Identify which cell holds the provided text, then report its (x, y) central coordinate. 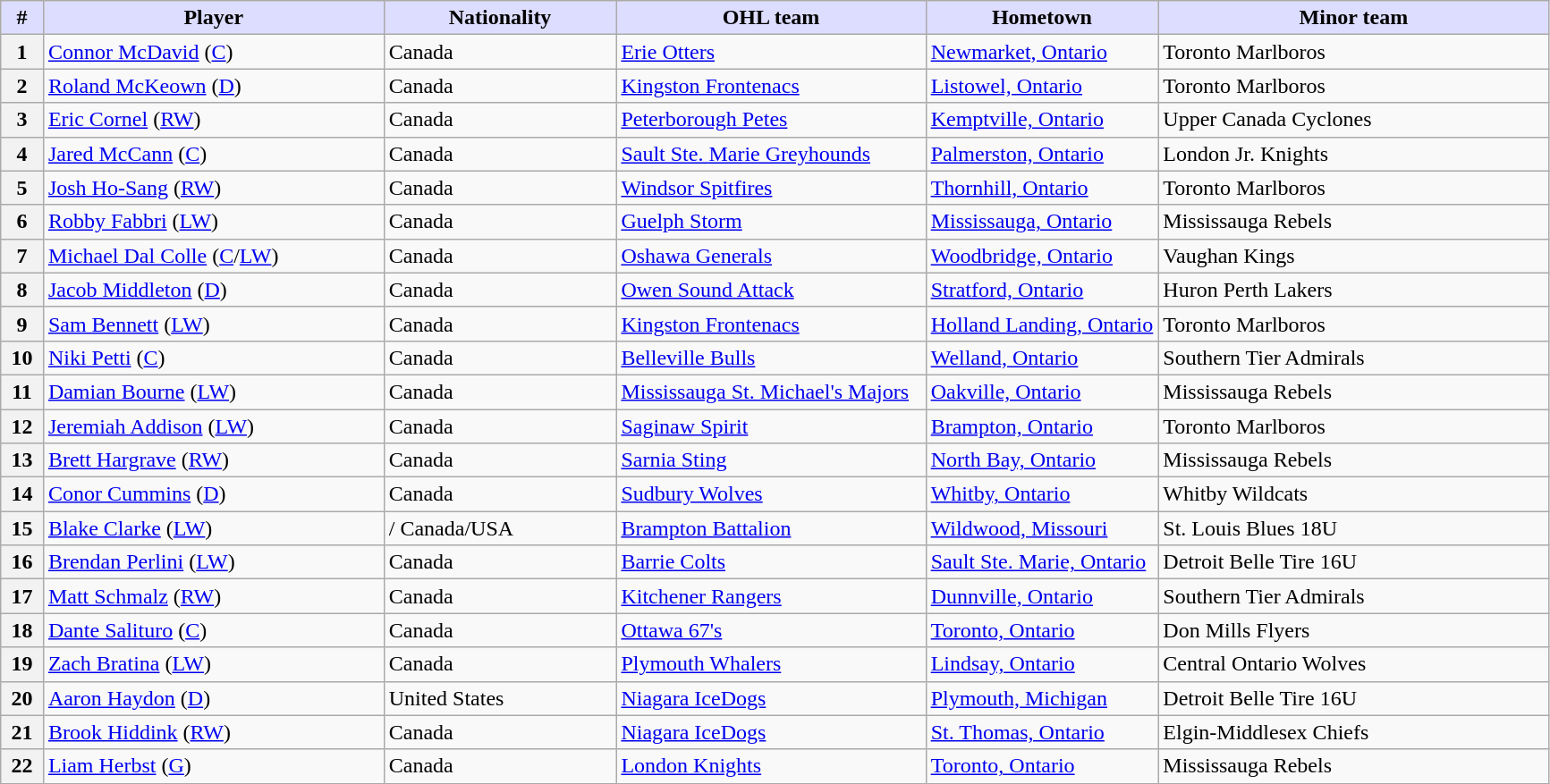
20 (22, 698)
Robby Fabbri (LW) (213, 222)
Erie Otters (771, 52)
/ Canada/USA (500, 528)
Ottawa 67's (771, 630)
Oakville, Ontario (1042, 392)
Liam Herbst (G) (213, 766)
4 (22, 154)
Connor McDavid (C) (213, 52)
18 (22, 630)
Stratford, Ontario (1042, 290)
7 (22, 256)
10 (22, 358)
St. Louis Blues 18U (1354, 528)
Woodbridge, Ontario (1042, 256)
22 (22, 766)
Owen Sound Attack (771, 290)
Wildwood, Missouri (1042, 528)
St. Thomas, Ontario (1042, 732)
Niki Petti (C) (213, 358)
2 (22, 86)
Mississauga, Ontario (1042, 222)
Sault Ste. Marie, Ontario (1042, 562)
11 (22, 392)
Roland McKeown (D) (213, 86)
Thornhill, Ontario (1042, 188)
16 (22, 562)
Jared McCann (C) (213, 154)
Huron Perth Lakers (1354, 290)
OHL team (771, 18)
6 (22, 222)
19 (22, 664)
Mississauga St. Michael's Majors (771, 392)
Peterborough Petes (771, 120)
Dante Salituro (C) (213, 630)
3 (22, 120)
Player (213, 18)
Sudbury Wolves (771, 494)
Jacob Middleton (D) (213, 290)
Whitby Wildcats (1354, 494)
Listowel, Ontario (1042, 86)
21 (22, 732)
Brett Hargrave (RW) (213, 460)
Lindsay, Ontario (1042, 664)
Upper Canada Cyclones (1354, 120)
Hometown (1042, 18)
Sarnia Sting (771, 460)
Michael Dal Colle (C/LW) (213, 256)
Welland, Ontario (1042, 358)
14 (22, 494)
Vaughan Kings (1354, 256)
Josh Ho-Sang (RW) (213, 188)
London Knights (771, 766)
12 (22, 426)
Brampton Battalion (771, 528)
Kitchener Rangers (771, 596)
Central Ontario Wolves (1354, 664)
Kemptville, Ontario (1042, 120)
Aaron Haydon (D) (213, 698)
Plymouth, Michigan (1042, 698)
Palmerston, Ontario (1042, 154)
Zach Bratina (LW) (213, 664)
13 (22, 460)
Conor Cummins (D) (213, 494)
Plymouth Whalers (771, 664)
Saginaw Spirit (771, 426)
15 (22, 528)
Jeremiah Addison (LW) (213, 426)
Nationality (500, 18)
Whitby, Ontario (1042, 494)
1 (22, 52)
Eric Cornel (RW) (213, 120)
Don Mills Flyers (1354, 630)
Sam Bennett (LW) (213, 324)
Minor team (1354, 18)
Dunnville, Ontario (1042, 596)
Windsor Spitfires (771, 188)
Brendan Perlini (LW) (213, 562)
Brampton, Ontario (1042, 426)
Guelph Storm (771, 222)
Newmarket, Ontario (1042, 52)
9 (22, 324)
Holland Landing, Ontario (1042, 324)
Belleville Bulls (771, 358)
Brook Hiddink (RW) (213, 732)
United States (500, 698)
Blake Clarke (LW) (213, 528)
# (22, 18)
Matt Schmalz (RW) (213, 596)
5 (22, 188)
8 (22, 290)
Barrie Colts (771, 562)
Elgin-Middlesex Chiefs (1354, 732)
Sault Ste. Marie Greyhounds (771, 154)
Oshawa Generals (771, 256)
17 (22, 596)
North Bay, Ontario (1042, 460)
London Jr. Knights (1354, 154)
Damian Bourne (LW) (213, 392)
